Find where the given text appears and provide that cell's center as [x, y] coordinate. 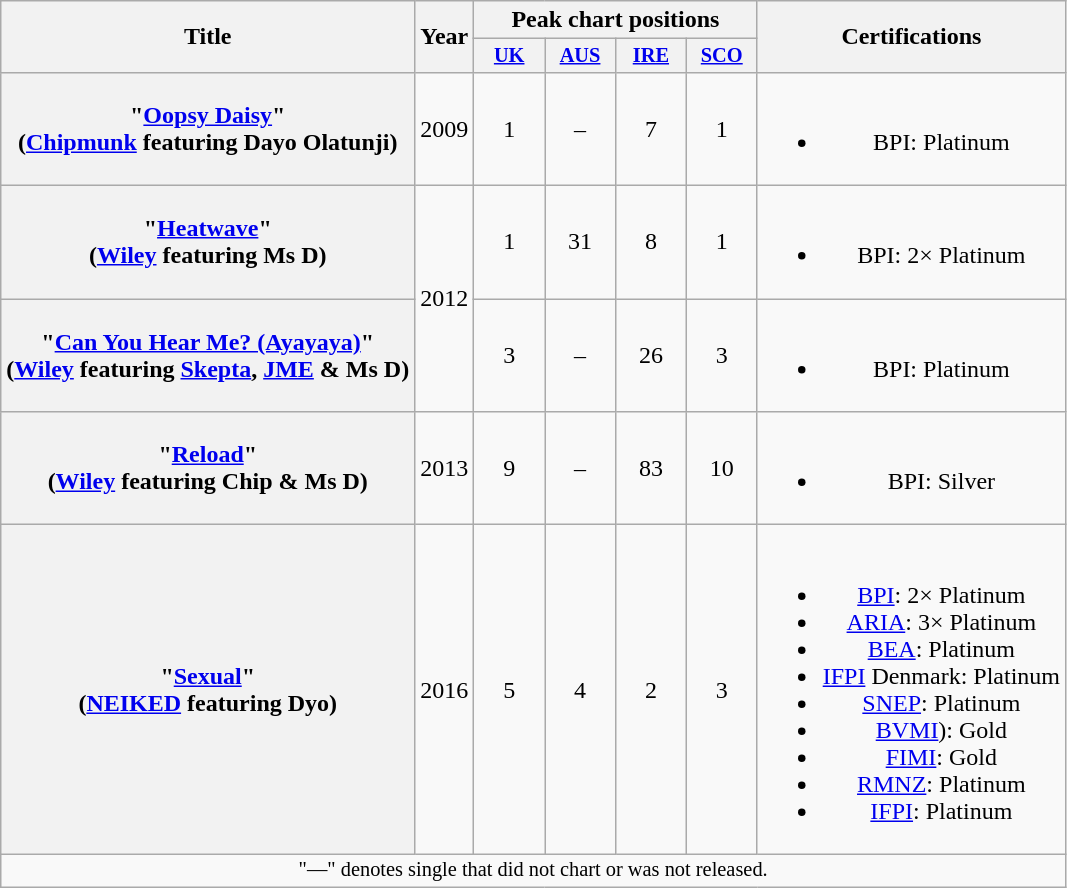
AUS [580, 56]
10 [722, 468]
"—" denotes single that did not chart or was not released. [534, 871]
Title [208, 37]
2012 [444, 299]
2013 [444, 468]
8 [650, 242]
UK [510, 56]
"Can You Hear Me? (Ayayaya)"(Wiley featuring Skepta, JME & Ms D) [208, 356]
"Heatwave"(Wiley featuring Ms D) [208, 242]
2016 [444, 690]
83 [650, 468]
31 [580, 242]
Certifications [911, 37]
BPI: 2× PlatinumARIA: 3× PlatinumBEA: PlatinumIFPI Denmark: PlatinumSNEP: PlatinumBVMI): GoldFIMI: GoldRMNZ: PlatinumIFPI: Platinum [911, 690]
BPI: Silver [911, 468]
Peak chart positions [616, 20]
7 [650, 128]
4 [580, 690]
"Sexual"(NEIKED featuring Dyo) [208, 690]
"Reload"(Wiley featuring Chip & Ms D) [208, 468]
2009 [444, 128]
9 [510, 468]
BPI: 2× Platinum [911, 242]
26 [650, 356]
"Oopsy Daisy"(Chipmunk featuring Dayo Olatunji) [208, 128]
5 [510, 690]
SCO [722, 56]
IRE [650, 56]
2 [650, 690]
Year [444, 37]
